Output the (X, Y) coordinate of the center of the cell containing the given text.  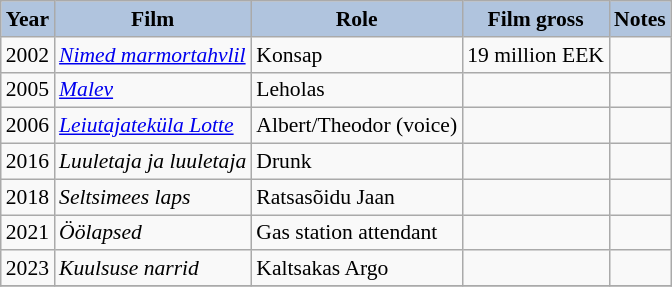
Kaltsakas Argo (356, 269)
19 million EEK (536, 55)
Malev (152, 90)
Film gross (536, 19)
Leholas (356, 90)
2006 (28, 126)
Role (356, 19)
Nimed marmortahvlil (152, 55)
Year (28, 19)
Luuletaja ja luuletaja (152, 162)
2016 (28, 162)
Seltsimees laps (152, 197)
2005 (28, 90)
Ratsasõidu Jaan (356, 197)
Öölapsed (152, 233)
Gas station attendant (356, 233)
Drunk (356, 162)
Kuulsuse narrid (152, 269)
2018 (28, 197)
2021 (28, 233)
2002 (28, 55)
Leiutajateküla Lotte (152, 126)
2023 (28, 269)
Film (152, 19)
Konsap (356, 55)
Albert/Theodor (voice) (356, 126)
Notes (640, 19)
